Output the (X, Y) coordinate of the center of the cell containing the given text.  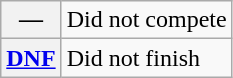
DNF (31, 58)
Did not compete (146, 20)
Did not finish (146, 58)
— (31, 20)
